Find where the given text appears and provide that cell's center as [X, Y] coordinate. 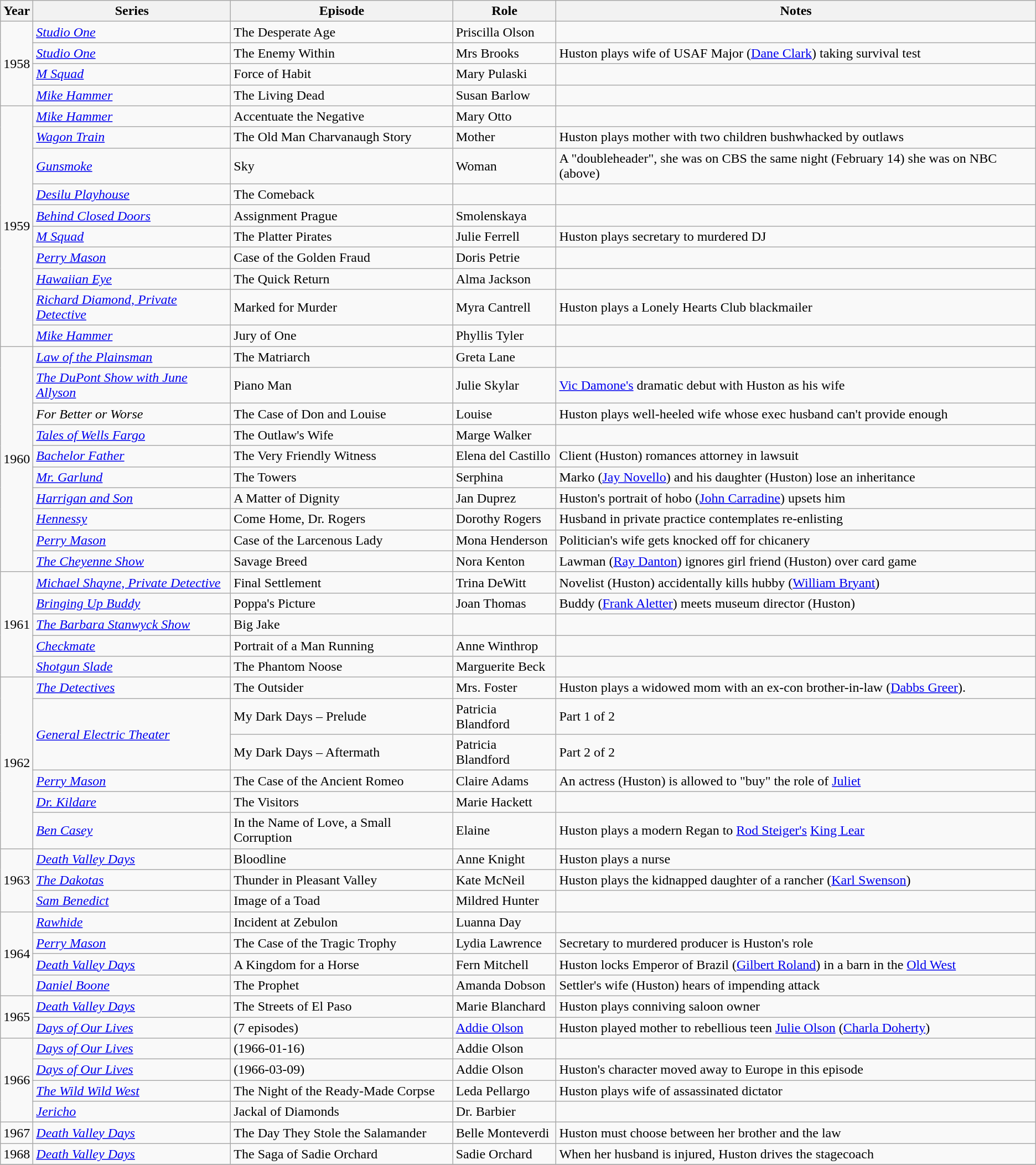
The Day They Stole the Salamander [342, 1133]
The Streets of El Paso [342, 1006]
Serphina [505, 477]
Dr. Kildare [132, 802]
Behind Closed Doors [132, 215]
Mary Pulaski [505, 74]
Trina DeWitt [505, 582]
Force of Habit [342, 74]
Kate McNeil [505, 880]
Priscilla Olson [505, 32]
Mary Otto [505, 116]
Huston plays wife of USAF Major (Dane Clark) taking survival test [796, 53]
The Old Man Charvanaugh Story [342, 137]
Amanda Dobson [505, 985]
Jan Duprez [505, 498]
Ben Casey [132, 830]
The Very Friendly Witness [342, 456]
Hennessy [132, 519]
Huston plays well-heeled wife whose exec husband can't provide enough [796, 414]
Mildred Hunter [505, 901]
Part 2 of 2 [796, 753]
The DuPont Show with June Allyson [132, 385]
Julie Skylar [505, 385]
For Better or Worse [132, 414]
Huston plays mother with two children bushwhacked by outlaws [796, 137]
Jury of One [342, 336]
Come Home, Dr. Rogers [342, 519]
Woman [505, 166]
The Case of the Ancient Romeo [342, 781]
Final Settlement [342, 582]
My Dark Days – Prelude [342, 716]
The Wild Wild West [132, 1091]
The Cheyenne Show [132, 561]
Elaine [505, 830]
A "doubleheader", she was on CBS the same night (February 14) she was on NBC (above) [796, 166]
Gunsmoke [132, 166]
The Outsider [342, 688]
Tales of Wells Fargo [132, 435]
The Case of Don and Louise [342, 414]
Huston plays secretary to murdered DJ [796, 236]
The Visitors [342, 802]
Portrait of a Man Running [342, 646]
The Quick Return [342, 278]
Incident at Zebulon [342, 922]
Mrs Brooks [505, 53]
Huston plays conniving saloon owner [796, 1006]
Mrs. Foster [505, 688]
Desilu Playhouse [132, 194]
1959 [17, 226]
Claire Adams [505, 781]
The Platter Pirates [342, 236]
Huston plays the kidnapped daughter of a rancher (Karl Swenson) [796, 880]
Huston must choose between her brother and the law [796, 1133]
Leda Pellargo [505, 1091]
Luanna Day [505, 922]
The Detectives [132, 688]
The Outlaw's Wife [342, 435]
Myra Cantrell [505, 308]
Marked for Murder [342, 308]
Assignment Prague [342, 215]
Checkmate [132, 646]
Thunder in Pleasant Valley [342, 880]
Joan Thomas [505, 603]
The Prophet [342, 985]
The Desperate Age [342, 32]
Susan Barlow [505, 95]
A Matter of Dignity [342, 498]
Huston plays a Lonely Hearts Club blackmailer [796, 308]
Belle Monteverdi [505, 1133]
Politician's wife gets knocked off for chicanery [796, 540]
The Towers [342, 477]
Huston locks Emperor of Brazil (Gilbert Roland) in a barn in the Old West [796, 964]
The Phantom Noose [342, 667]
Client (Huston) romances attorney in lawsuit [796, 456]
Poppa's Picture [342, 603]
1958 [17, 64]
Huston's character moved away to Europe in this episode [796, 1070]
Savage Breed [342, 561]
Phyllis Tyler [505, 336]
Wagon Train [132, 137]
Lydia Lawrence [505, 943]
Sadie Orchard [505, 1154]
Settler's wife (Huston) hears of impending attack [796, 985]
Michael Shayne, Private Detective [132, 582]
Marguerite Beck [505, 667]
Doris Petrie [505, 257]
Alma Jackson [505, 278]
Episode [342, 11]
Dorothy Rogers [505, 519]
1961 [17, 624]
Jackal of Diamonds [342, 1112]
An actress (Huston) is allowed to "buy" the role of Juliet [796, 781]
Daniel Boone [132, 985]
Big Jake [342, 624]
Series [132, 11]
Huston's portrait of hobo (John Carradine) upsets him [796, 498]
Marge Walker [505, 435]
In the Name of Love, a Small Corruption [342, 830]
The Dakotas [132, 880]
Bloodline [342, 859]
Anne Winthrop [505, 646]
A Kingdom for a Horse [342, 964]
The Matriarch [342, 357]
The Living Dead [342, 95]
Anne Knight [505, 859]
The Enemy Within [342, 53]
Accentuate the Negative [342, 116]
Huston played mother to rebellious teen Julie Olson (Charla Doherty) [796, 1028]
1967 [17, 1133]
(7 episodes) [342, 1028]
When her husband is injured, Huston drives the stagecoach [796, 1154]
Mother [505, 137]
Jericho [132, 1112]
Rawhide [132, 922]
Marie Hackett [505, 802]
Marko (Jay Novello) and his daughter (Huston) lose an inheritance [796, 477]
Law of the Plainsman [132, 357]
Bachelor Father [132, 456]
1966 [17, 1080]
Sam Benedict [132, 901]
The Case of the Tragic Trophy [342, 943]
Mona Henderson [505, 540]
Bringing Up Buddy [132, 603]
Sky [342, 166]
Richard Diamond, Private Detective [132, 308]
1963 [17, 880]
Huston plays a modern Regan to Rod Steiger's King Lear [796, 830]
Harrigan and Son [132, 498]
Husband in private practice contemplates re-enlisting [796, 519]
Elena del Castillo [505, 456]
Louise [505, 414]
Piano Man [342, 385]
Mr. Garlund [132, 477]
General Electric Theater [132, 734]
(1966-01-16) [342, 1049]
Hawaiian Eye [132, 278]
Huston plays a nurse [796, 859]
Nora Kenton [505, 561]
The Saga of Sadie Orchard [342, 1154]
My Dark Days – Aftermath [342, 753]
Secretary to murdered producer is Huston's role [796, 943]
Case of the Larcenous Lady [342, 540]
Marie Blanchard [505, 1006]
Huston plays wife of assassinated dictator [796, 1091]
Huston plays a widowed mom with an ex-con brother-in-law (Dabbs Greer). [796, 688]
Fern Mitchell [505, 964]
1962 [17, 763]
Greta Lane [505, 357]
Role [505, 11]
Year [17, 11]
Lawman (Ray Danton) ignores girl friend (Huston) over card game [796, 561]
Vic Damone's dramatic debut with Huston as his wife [796, 385]
(1966-03-09) [342, 1070]
The Night of the Ready-Made Corpse [342, 1091]
Shotgun Slade [132, 667]
1964 [17, 954]
The Comeback [342, 194]
Julie Ferrell [505, 236]
1965 [17, 1017]
Case of the Golden Fraud [342, 257]
Novelist (Huston) accidentally kills hubby (William Bryant) [796, 582]
The Barbara Stanwyck Show [132, 624]
1960 [17, 459]
Smolenskaya [505, 215]
Image of a Toad [342, 901]
Dr. Barbier [505, 1112]
Buddy (Frank Aletter) meets museum director (Huston) [796, 603]
Part 1 of 2 [796, 716]
Notes [796, 11]
1968 [17, 1154]
